Return (X, Y) of the center of cell containing provided text 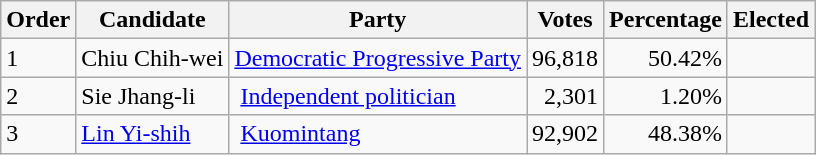
Candidate (152, 20)
Kuomintang (378, 134)
Party (378, 20)
Elected (770, 20)
96,818 (566, 58)
Lin Yi-shih (152, 134)
92,902 (566, 134)
50.42% (666, 58)
Order (38, 20)
Chiu Chih-wei (152, 58)
1.20% (666, 96)
3 (38, 134)
Sie Jhang-li (152, 96)
48.38% (666, 134)
Independent politician (378, 96)
Votes (566, 20)
Democratic Progressive Party (378, 58)
1 (38, 58)
2,301 (566, 96)
Percentage (666, 20)
2 (38, 96)
